Locate the cell with the specified text and output its (x, y) center coordinate. 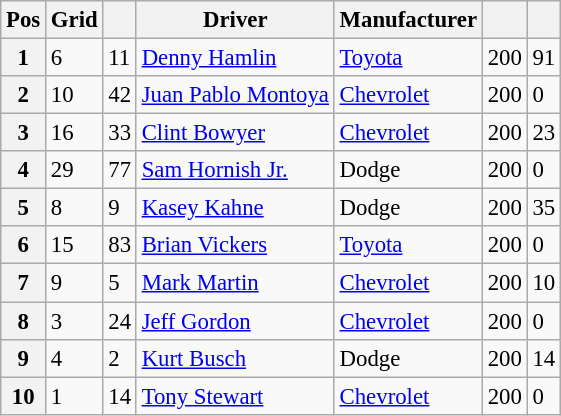
7 (24, 283)
Clint Bowyer (235, 133)
Grid (74, 20)
Jeff Gordon (235, 321)
Driver (235, 20)
83 (120, 245)
29 (74, 170)
16 (74, 133)
Tony Stewart (235, 396)
24 (120, 321)
Pos (24, 20)
35 (544, 208)
91 (544, 58)
15 (74, 245)
42 (120, 95)
77 (120, 170)
33 (120, 133)
Juan Pablo Montoya (235, 95)
Sam Hornish Jr. (235, 170)
Kasey Kahne (235, 208)
Denny Hamlin (235, 58)
Brian Vickers (235, 245)
11 (120, 58)
Mark Martin (235, 283)
Kurt Busch (235, 358)
23 (544, 133)
Manufacturer (408, 20)
